Determine the (X, Y) coordinate at the center of the cell enclosing the given text.  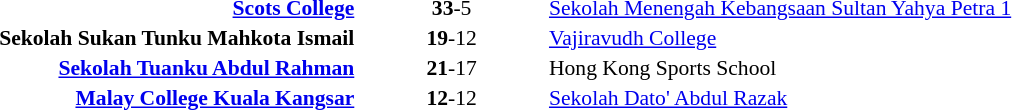
19-12 (452, 38)
21-17 (452, 68)
